Output the [X, Y] coordinate of the center of the cell containing the given text.  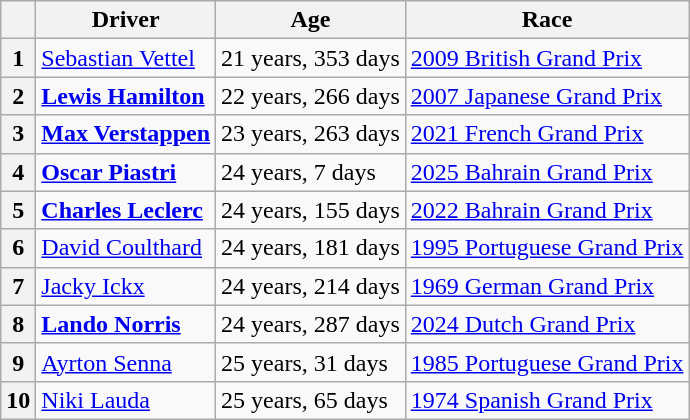
David Coulthard [126, 248]
1995 Portuguese Grand Prix [547, 248]
7 [18, 286]
2007 Japanese Grand Prix [547, 96]
2022 Bahrain Grand Prix [547, 210]
Ayrton Senna [126, 362]
22 years, 266 days [311, 96]
24 years, 155 days [311, 210]
Race [547, 20]
2009 British Grand Prix [547, 58]
Lando Norris [126, 324]
Oscar Piastri [126, 172]
24 years, 287 days [311, 324]
8 [18, 324]
3 [18, 134]
Lewis Hamilton [126, 96]
25 years, 31 days [311, 362]
1974 Spanish Grand Prix [547, 400]
Niki Lauda [126, 400]
6 [18, 248]
10 [18, 400]
Jacky Ickx [126, 286]
Driver [126, 20]
21 years, 353 days [311, 58]
2 [18, 96]
1 [18, 58]
1985 Portuguese Grand Prix [547, 362]
24 years, 214 days [311, 286]
2025 Bahrain Grand Prix [547, 172]
Max Verstappen [126, 134]
2024 Dutch Grand Prix [547, 324]
Charles Leclerc [126, 210]
2021 French Grand Prix [547, 134]
23 years, 263 days [311, 134]
Age [311, 20]
4 [18, 172]
24 years, 181 days [311, 248]
5 [18, 210]
Sebastian Vettel [126, 58]
25 years, 65 days [311, 400]
9 [18, 362]
1969 German Grand Prix [547, 286]
24 years, 7 days [311, 172]
